Pinpoint the cell where the given text exists, returning its (X, Y) midpoint coordinate. 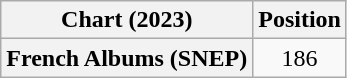
Chart (2023) (127, 20)
186 (300, 58)
Position (300, 20)
French Albums (SNEP) (127, 58)
